Extract the (x, y) coordinate from the center of the cell holding the provided text.  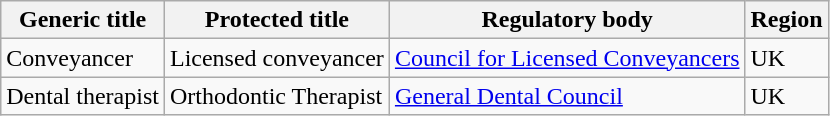
Council for Licensed Conveyancers (567, 58)
Dental therapist (83, 96)
Orthodontic Therapist (276, 96)
Conveyancer (83, 58)
Region (786, 20)
General Dental Council (567, 96)
Regulatory body (567, 20)
Protected title (276, 20)
Generic title (83, 20)
Licensed conveyancer (276, 58)
